Determine the (X, Y) coordinate at the center of the cell enclosing the given text.  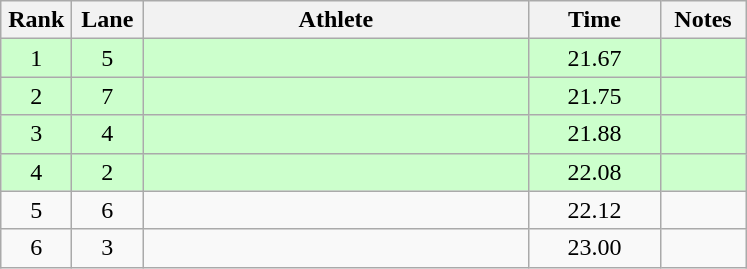
Lane (108, 20)
Time (594, 20)
23.00 (594, 248)
Notes (703, 20)
21.67 (594, 58)
1 (36, 58)
21.75 (594, 96)
7 (108, 96)
Rank (36, 20)
22.08 (594, 172)
21.88 (594, 134)
Athlete (336, 20)
22.12 (594, 210)
